Output the (X, Y) coordinate of the center of the cell containing the given text.  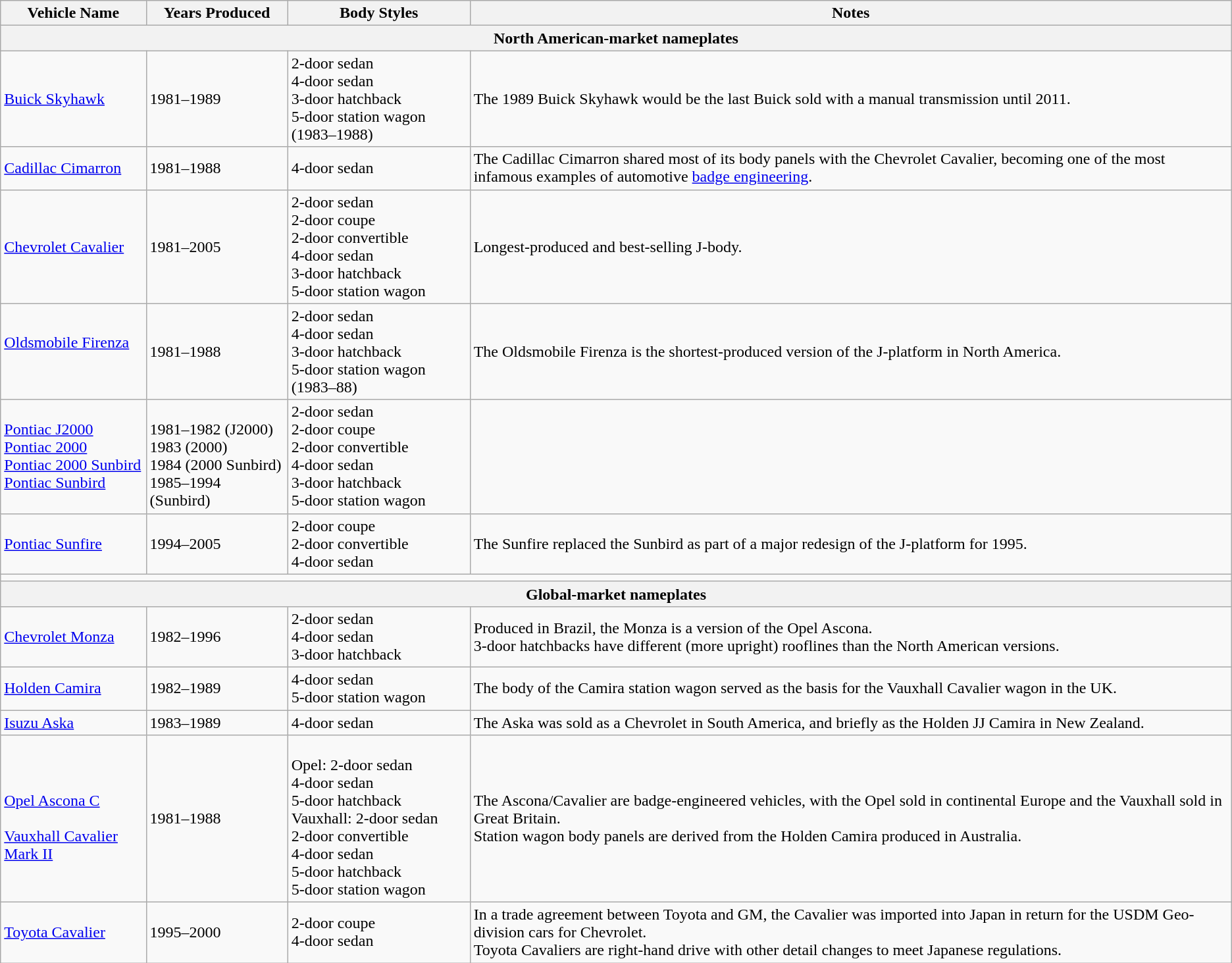
1982–1996 (217, 637)
Notes (850, 13)
1981–1982 (J2000)1983 (2000)1984 (2000 Sunbird)1985–1994 (Sunbird) (217, 457)
Pontiac J2000Pontiac 2000Pontiac 2000 SunbirdPontiac Sunbird (74, 457)
2-door sedan4-door sedan3-door hatchback (379, 637)
Holden Camira (74, 689)
2-door sedan4-door sedan3-door hatchback5-door station wagon (1983–1988) (379, 99)
Oldsmobile Firenza (74, 351)
1981–2005 (217, 246)
Global-market nameplates (616, 594)
Cadillac Cimarron (74, 169)
1981–1989 (217, 99)
Body Styles (379, 13)
The Oldsmobile Firenza is the shortest-produced version of the J-platform in North America. (850, 351)
2-door sedan4-door sedan3-door hatchback5-door station wagon (1983–88) (379, 351)
Longest-produced and best-selling J-body. (850, 246)
Opel: 2-door sedan4-door sedan5-door hatchbackVauxhall: 2-door sedan2-door convertible4-door sedan5-door hatchback5-door station wagon (379, 819)
North American-market nameplates (616, 38)
Vehicle Name (74, 13)
2-door coupe4-door sedan (379, 933)
Chevrolet Cavalier (74, 246)
The body of the Camira station wagon served as the basis for the Vauxhall Cavalier wagon in the UK. (850, 689)
Buick Skyhawk (74, 99)
4-door sedan5-door station wagon (379, 689)
The Sunfire replaced the Sunbird as part of a major redesign of the J-platform for 1995. (850, 544)
Chevrolet Monza (74, 637)
The Aska was sold as a Chevrolet in South America, and briefly as the Holden JJ Camira in New Zealand. (850, 722)
Toyota Cavalier (74, 933)
1983–1989 (217, 722)
1982–1989 (217, 689)
Pontiac Sunfire (74, 544)
The 1989 Buick Skyhawk would be the last Buick sold with a manual transmission until 2011. (850, 99)
Years Produced (217, 13)
Opel Ascona CVauxhall Cavalier Mark II (74, 819)
1995–2000 (217, 933)
Isuzu Aska (74, 722)
1994–2005 (217, 544)
2-door coupe2-door convertible4-door sedan (379, 544)
